From the cell containing the given text, extract its center point as (x, y) coordinate. 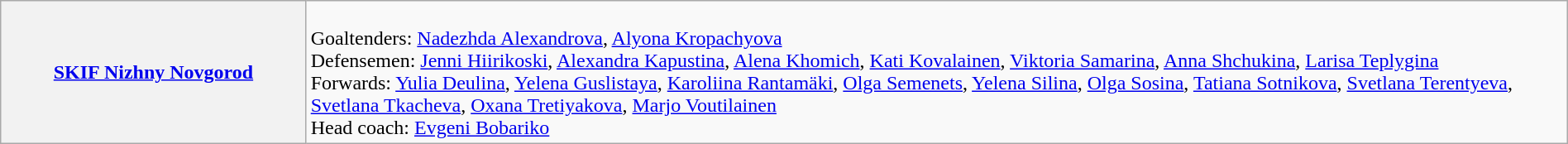
SKIF Nizhny Novgorod (154, 73)
